Find where the given text appears and provide that cell's center as (X, Y) coordinate. 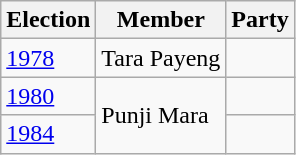
Punji Mara (161, 115)
Tara Payeng (161, 58)
Member (161, 20)
Party (260, 20)
1984 (48, 134)
1980 (48, 96)
Election (48, 20)
1978 (48, 58)
